For the text-containing cell, return its midpoint in (x, y) coordinate format. 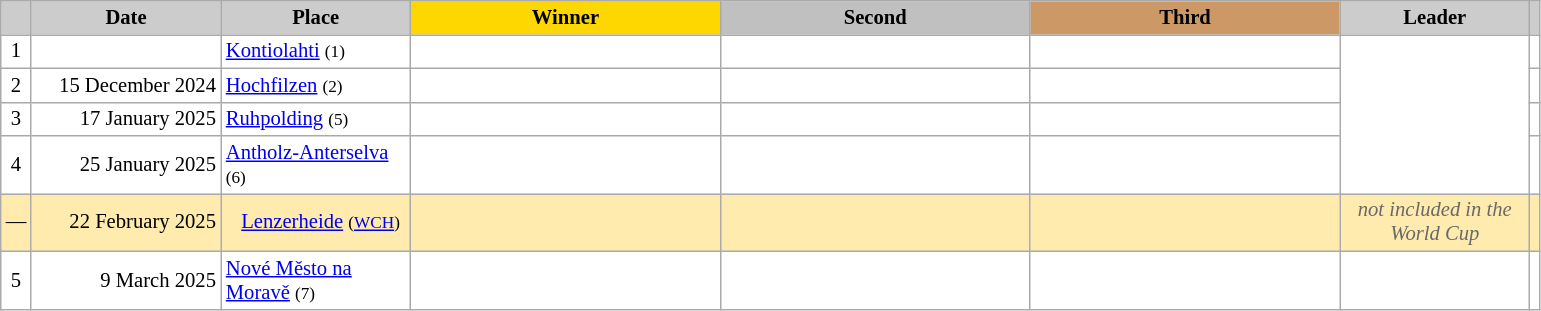
not included in the World Cup (1435, 222)
Hochfilzen (2) (316, 85)
Nové Město na Moravě (7) (316, 280)
Ruhpolding (5) (316, 119)
4 (16, 165)
25 January 2025 (126, 165)
Place (316, 17)
22 February 2025 (126, 222)
Winner (566, 17)
Lenzerheide (WCH) (316, 222)
Leader (1435, 17)
Second (875, 17)
9 March 2025 (126, 280)
17 January 2025 (126, 119)
— (16, 222)
5 (16, 280)
Kontiolahti (1) (316, 51)
1 (16, 51)
15 December 2024 (126, 85)
Date (126, 17)
2 (16, 85)
Third (1185, 17)
Antholz-Anterselva (6) (316, 165)
3 (16, 119)
